Capture the cell that displays the provided text and extract its (X, Y) central coordinate. 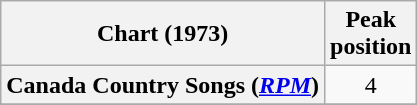
Chart (1973) (163, 34)
4 (371, 85)
Peak position (371, 34)
Canada Country Songs (RPM) (163, 85)
